Return the [x, y] coordinate for the center point of the cell that contains the specified text.  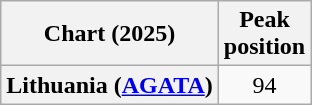
Peakposition [264, 34]
Lithuania (AGATA) [110, 85]
94 [264, 85]
Chart (2025) [110, 34]
